Output the (X, Y) coordinate of the center of the cell containing the given text.  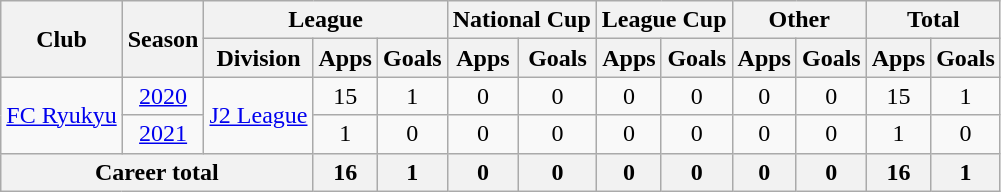
Division (258, 58)
League Cup (664, 20)
Other (799, 20)
2020 (163, 96)
Club (62, 39)
Career total (157, 172)
Total (933, 20)
Season (163, 39)
National Cup (522, 20)
J2 League (258, 115)
League (326, 20)
2021 (163, 134)
FC Ryukyu (62, 115)
